Return the [x, y] coordinate for the center point of the cell that contains the specified text.  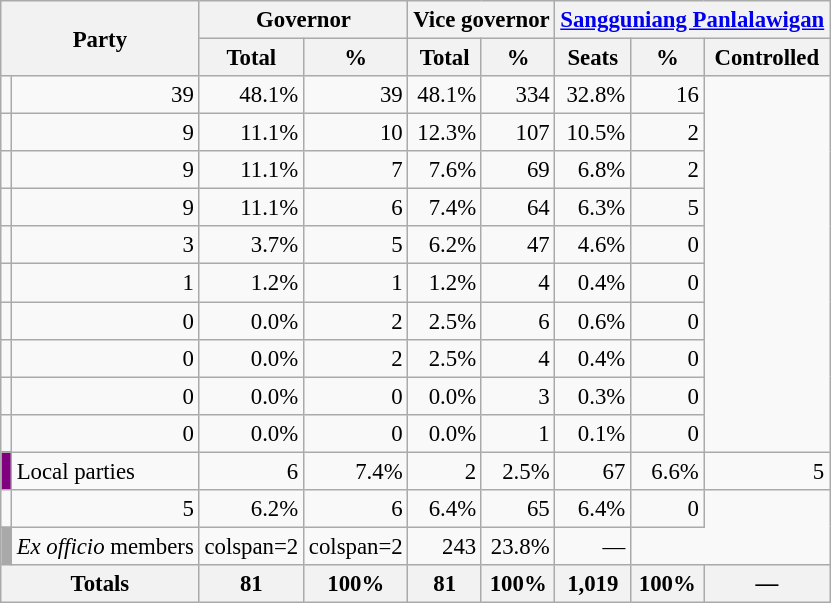
7 [356, 170]
Party [100, 38]
23.8% [518, 546]
3.7% [251, 245]
16 [668, 95]
12.3% [445, 133]
10 [356, 133]
4.6% [593, 245]
Totals [100, 584]
7.6% [445, 170]
67 [593, 471]
243 [445, 546]
Controlled [766, 58]
0.3% [593, 396]
Governor [304, 20]
10.5% [593, 133]
47 [518, 245]
Ex officio members [105, 546]
0.1% [593, 433]
Seats [593, 58]
6.8% [593, 170]
Sangguniang Panlalawigan [692, 20]
69 [518, 170]
Local parties [105, 471]
1,019 [593, 584]
Vice governor [482, 20]
6.3% [593, 208]
6.6% [668, 471]
107 [518, 133]
0.6% [593, 321]
64 [518, 208]
65 [518, 509]
334 [518, 95]
32.8% [593, 95]
